Identify which cell holds the provided text, then report its [x, y] central coordinate. 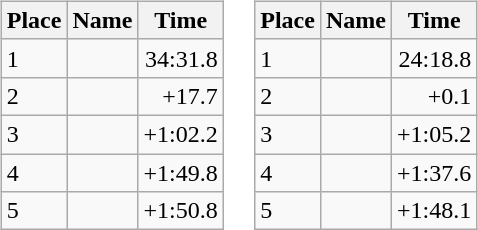
+1:02.2 [180, 134]
+17.7 [180, 96]
+1:37.6 [434, 173]
+1:49.8 [180, 173]
+1:48.1 [434, 211]
+0.1 [434, 96]
34:31.8 [180, 58]
24:18.8 [434, 58]
+1:05.2 [434, 134]
+1:50.8 [180, 211]
